Locate the cell with the specified text and output its (x, y) center coordinate. 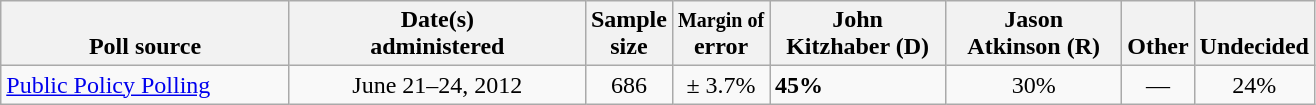
— (1158, 85)
Date(s)administered (437, 34)
Poll source (146, 34)
686 (628, 85)
Public Policy Polling (146, 85)
30% (1034, 85)
JohnKitzhaber (D) (858, 34)
June 21–24, 2012 (437, 85)
± 3.7% (720, 85)
45% (858, 85)
JasonAtkinson (R) (1034, 34)
Undecided (1254, 34)
Samplesize (628, 34)
24% (1254, 85)
Other (1158, 34)
Margin oferror (720, 34)
